Output the (x, y) coordinate of the center of the cell containing the given text.  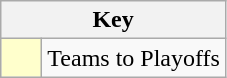
Key (114, 20)
Teams to Playoffs (134, 58)
